Extract the (X, Y) coordinate from the center of the cell holding the provided text.  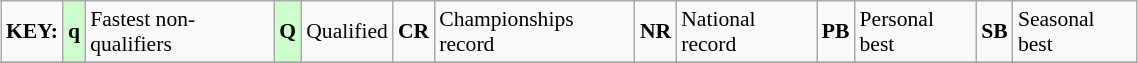
Q (288, 32)
National record (746, 32)
CR (414, 32)
PB (836, 32)
NR (656, 32)
q (74, 32)
Championships record (534, 32)
Qualified (347, 32)
Personal best (916, 32)
SB (994, 32)
Fastest non-qualifiers (180, 32)
Seasonal best (1075, 32)
KEY: (32, 32)
